Find where the given text appears and provide that cell's center as [X, Y] coordinate. 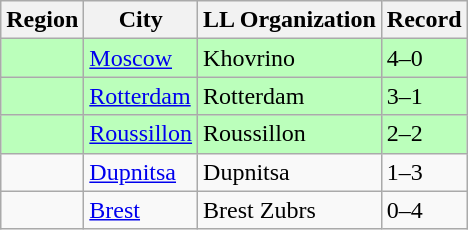
Khovrino [290, 58]
Brest [141, 210]
Moscow [141, 58]
3–1 [424, 96]
Brest Zubrs [290, 210]
Record [424, 20]
1–3 [424, 172]
0–4 [424, 210]
Region [42, 20]
City [141, 20]
2–2 [424, 134]
4–0 [424, 58]
LL Organization [290, 20]
